Determine the [X, Y] coordinate at the center of the cell enclosing the given text.  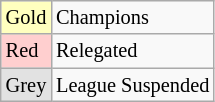
Red [26, 51]
Gold [26, 17]
League Suspended [132, 85]
Relegated [132, 51]
Grey [26, 85]
Champions [132, 17]
